For the text-containing cell, return its midpoint in (x, y) coordinate format. 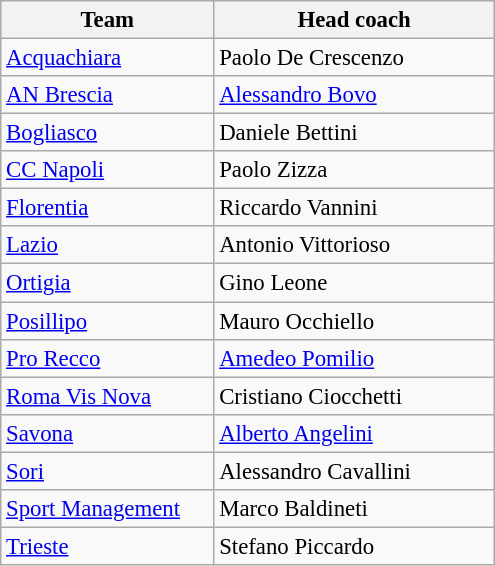
Lazio (108, 245)
Stefano Piccardo (354, 546)
Roma Vis Nova (108, 396)
Antonio Vittorioso (354, 245)
Posillipo (108, 321)
Cristiano Ciocchetti (354, 396)
Savona (108, 433)
Acquachiara (108, 58)
Alberto Angelini (354, 433)
Mauro Occhiello (354, 321)
Team (108, 20)
Marco Baldineti (354, 509)
Daniele Bettini (354, 133)
Paolo De Crescenzo (354, 58)
Bogliasco (108, 133)
Amedeo Pomilio (354, 358)
Head coach (354, 20)
AN Brescia (108, 95)
Florentia (108, 208)
Ortigia (108, 283)
Gino Leone (354, 283)
Sport Management (108, 509)
Sori (108, 471)
CC Napoli (108, 170)
Riccardo Vannini (354, 208)
Trieste (108, 546)
Paolo Zizza (354, 170)
Alessandro Cavallini (354, 471)
Pro Recco (108, 358)
Alessandro Bovo (354, 95)
